Return [X, Y] of the center of cell containing provided text 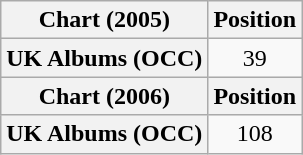
39 [255, 58]
Chart (2005) [104, 20]
108 [255, 134]
Chart (2006) [104, 96]
